For the text-containing cell, return its midpoint in [x, y] coordinate format. 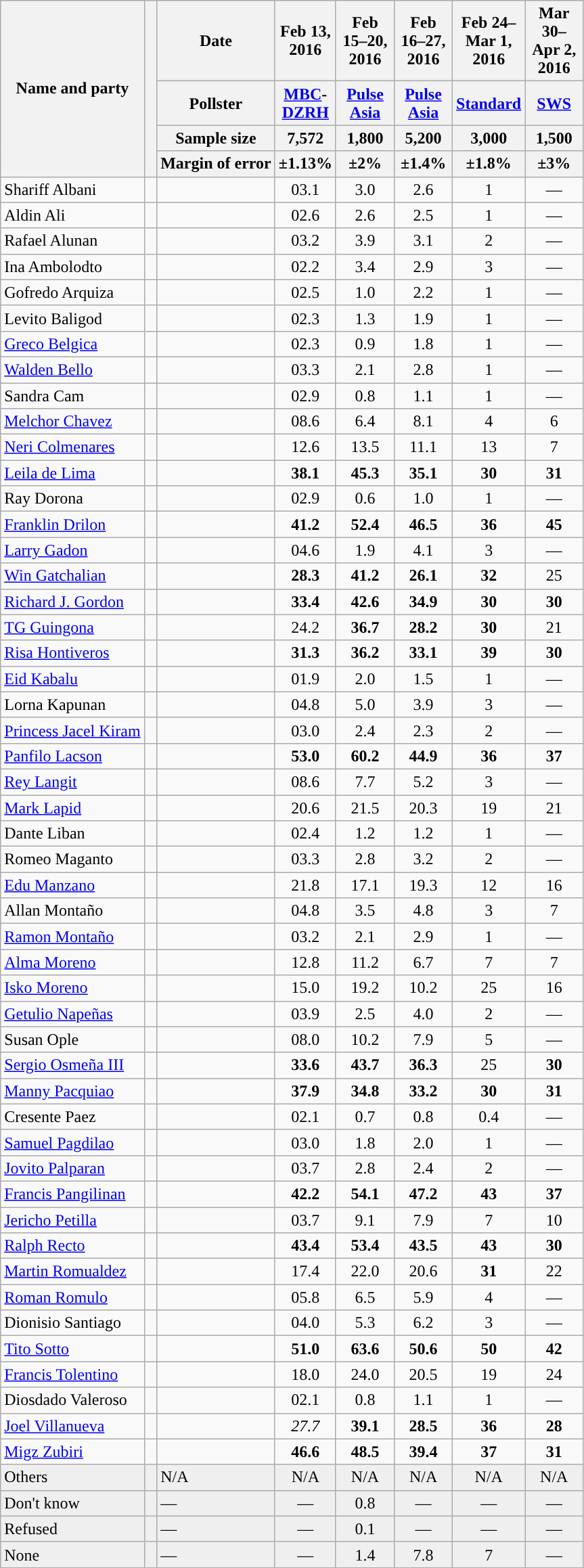
02.5 [305, 292]
02.4 [305, 834]
±1.13% [305, 164]
36.3 [424, 1065]
6.2 [424, 1323]
Rafael Alunan [72, 241]
12.6 [305, 447]
45.3 [365, 473]
43.5 [424, 1246]
Don't know [72, 1503]
42 [554, 1349]
05.8 [305, 1297]
34.8 [365, 1091]
08.0 [305, 1039]
19.3 [424, 885]
10 [554, 1220]
28 [554, 1426]
47.2 [424, 1194]
34.9 [424, 602]
Franklin Drilon [72, 524]
5.9 [424, 1297]
Date [217, 41]
5.0 [365, 704]
6.4 [365, 422]
Shariff Albani [72, 189]
Feb 16–27, 2016 [424, 41]
02.6 [305, 215]
Getulio Napeñas [72, 1014]
0.1 [365, 1529]
24.2 [305, 627]
Roman Romulo [72, 1297]
0.9 [365, 344]
37.9 [305, 1091]
Tito Sotto [72, 1349]
3.1 [424, 241]
11.1 [424, 447]
4.8 [424, 911]
3.5 [365, 911]
0.4 [489, 1117]
Samuel Pagdilao [72, 1142]
13.5 [365, 447]
42.6 [365, 602]
Standard [489, 103]
6 [554, 422]
Leila de Lima [72, 473]
±1.4% [424, 164]
Levito Baligod [72, 318]
Greco Belgica [72, 344]
04.6 [305, 550]
Risa Hontiveros [72, 653]
Joel Villanueva [72, 1426]
35.1 [424, 473]
±3% [554, 164]
Edu Manzano [72, 885]
3.2 [424, 859]
28.3 [305, 576]
Dante Liban [72, 834]
15.0 [305, 988]
31.3 [305, 653]
Jovito Palparan [72, 1168]
01.9 [305, 679]
46.6 [305, 1452]
24.0 [365, 1374]
Allan Montaño [72, 911]
02.2 [305, 267]
6.5 [365, 1297]
Feb 15–20, 2016 [365, 41]
28.2 [424, 627]
33.6 [305, 1065]
4.1 [424, 550]
4.0 [424, 1014]
Ramon Montaño [72, 937]
Larry Gadon [72, 550]
Name and party [72, 89]
2.3 [424, 730]
22 [554, 1272]
Diosdado Valeroso [72, 1400]
39.1 [365, 1426]
Jericho Petilla [72, 1220]
Manny Pacquiao [72, 1091]
None [72, 1554]
21.5 [365, 807]
8.1 [424, 422]
21.8 [305, 885]
17.4 [305, 1272]
48.5 [365, 1452]
MBC-DZRH [305, 103]
50 [489, 1349]
63.6 [365, 1349]
Migz Zubiri [72, 1452]
38.1 [305, 473]
Martin Romualdez [72, 1272]
±2% [365, 164]
Gofredo Arquiza [72, 292]
Pollster [217, 103]
20.3 [424, 807]
7.8 [424, 1554]
26.1 [424, 576]
03.1 [305, 189]
3.0 [365, 189]
20.5 [424, 1374]
22.0 [365, 1272]
45 [554, 524]
32 [489, 576]
18.0 [305, 1374]
36.2 [365, 653]
53.4 [365, 1246]
Dionisio Santiago [72, 1323]
24 [554, 1374]
60.2 [365, 756]
9.1 [365, 1220]
53.0 [305, 756]
7.7 [365, 782]
3.4 [365, 267]
33.4 [305, 602]
51.0 [305, 1349]
5.3 [365, 1323]
1.5 [424, 679]
17.1 [365, 885]
Sample size [217, 138]
SWS [554, 103]
04.0 [305, 1323]
Feb 13, 2016 [305, 41]
Ina Ambolodto [72, 267]
Romeo Maganto [72, 859]
5.2 [424, 782]
11.2 [365, 962]
Panfilo Lacson [72, 756]
1,800 [365, 138]
52.4 [365, 524]
Francis Tolentino [72, 1374]
0.7 [365, 1117]
Sandra Cam [72, 396]
1,500 [554, 138]
27.7 [305, 1426]
Isko Moreno [72, 988]
Margin of error [217, 164]
Refused [72, 1529]
2.2 [424, 292]
7,572 [305, 138]
54.1 [365, 1194]
39 [489, 653]
28.5 [424, 1426]
Others [72, 1477]
Ray Dorona [72, 499]
Neri Colmenares [72, 447]
6.7 [424, 962]
13 [489, 447]
12 [489, 885]
Eid Kabalu [72, 679]
Melchor Chavez [72, 422]
Mar 30–Apr 2, 2016 [554, 41]
Feb 24–Mar 1, 2016 [489, 41]
Richard J. Gordon [72, 602]
Ralph Recto [72, 1246]
Francis Pangilinan [72, 1194]
19.2 [365, 988]
42.2 [305, 1194]
03.9 [305, 1014]
3,000 [489, 138]
Alma Moreno [72, 962]
0.6 [365, 499]
12.8 [305, 962]
TG Guingona [72, 627]
5 [489, 1039]
33.1 [424, 653]
1.4 [365, 1554]
Win Gatchalian [72, 576]
43.7 [365, 1065]
Sergio Osmeña III [72, 1065]
Cresente Paez [72, 1117]
Rey Langit [72, 782]
1.3 [365, 318]
Lorna Kapunan [72, 704]
Princess Jacel Kiram [72, 730]
46.5 [424, 524]
50.6 [424, 1349]
Susan Ople [72, 1039]
Aldin Ali [72, 215]
33.2 [424, 1091]
43.4 [305, 1246]
36.7 [365, 627]
Walden Bello [72, 369]
5,200 [424, 138]
44.9 [424, 756]
Mark Lapid [72, 807]
39.4 [424, 1452]
±1.8% [489, 164]
